Determine the [x, y] coordinate at the center of the cell enclosing the given text.  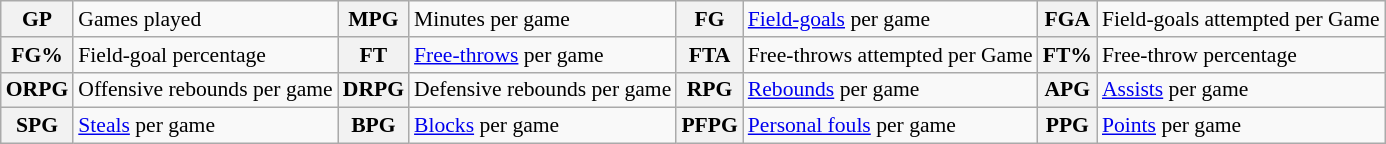
Free-throw percentage [1241, 55]
Rebounds per game [890, 90]
DRPG [374, 90]
BPG [374, 126]
FGA [1068, 19]
Defensive rebounds per game [542, 90]
ORPG [37, 90]
FTA [709, 55]
Points per game [1241, 126]
Free-throws per game [542, 55]
RPG [709, 90]
SPG [37, 126]
PPG [1068, 126]
Steals per game [205, 126]
Assists per game [1241, 90]
GP [37, 19]
MPG [374, 19]
Free-throws attempted per Game [890, 55]
APG [1068, 90]
PFPG [709, 126]
FT% [1068, 55]
Personal fouls per game [890, 126]
Minutes per game [542, 19]
Games played [205, 19]
Field-goals per game [890, 19]
Blocks per game [542, 126]
FT [374, 55]
FG [709, 19]
Field-goals attempted per Game [1241, 19]
Field-goal percentage [205, 55]
FG% [37, 55]
Offensive rebounds per game [205, 90]
